Scan for the cell matching the given text and deliver its [X, Y] coordinate at center. 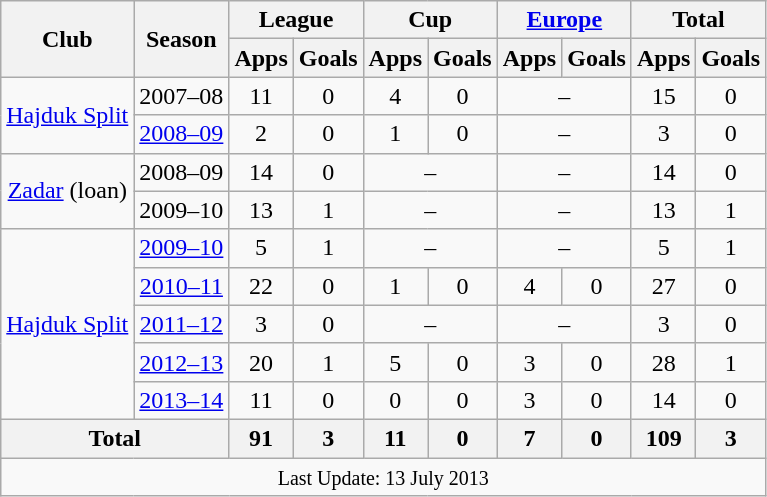
Zadar (loan) [68, 191]
2 [261, 134]
91 [261, 438]
28 [663, 362]
League [296, 20]
2013–14 [182, 400]
2010–11 [182, 286]
22 [261, 286]
Season [182, 39]
Europe [564, 20]
Cup [430, 20]
Last Update: 13 July 2013 [384, 477]
2012–13 [182, 362]
109 [663, 438]
2011–12 [182, 324]
7 [529, 438]
2007–08 [182, 96]
20 [261, 362]
27 [663, 286]
Club [68, 39]
15 [663, 96]
